Output the (X, Y) coordinate of the center of the cell containing the given text.  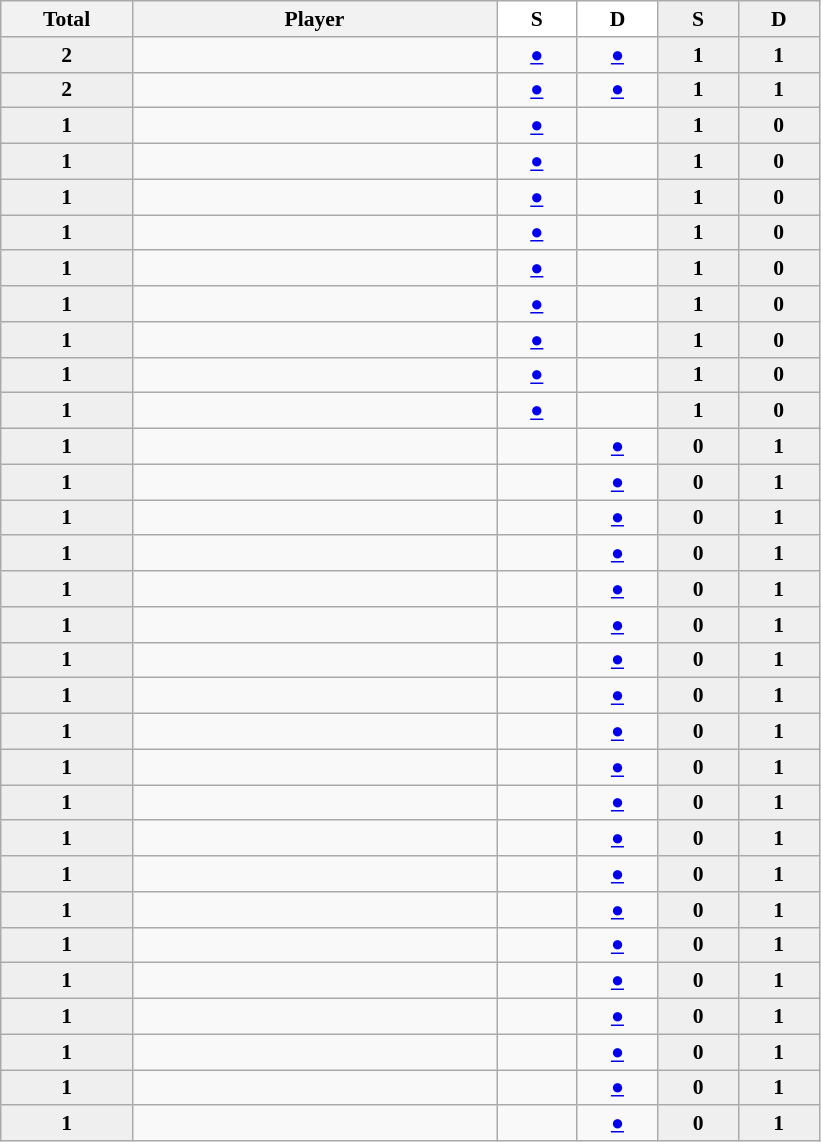
Player (314, 19)
Total (67, 19)
